Determine the (x, y) coordinate at the center of the cell enclosing the given text.  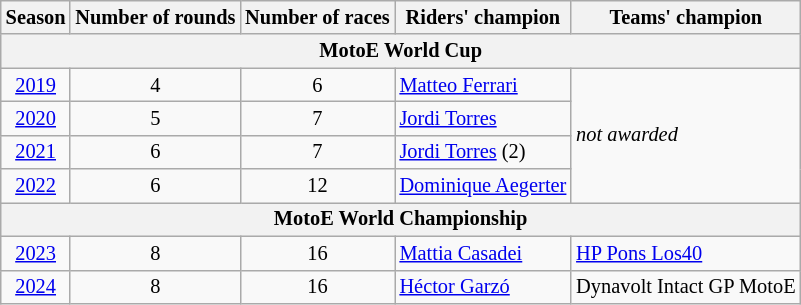
Riders' champion (484, 17)
Dominique Aegerter (484, 186)
MotoE World Cup (401, 51)
2022 (36, 186)
12 (317, 186)
2021 (36, 152)
2023 (36, 253)
2019 (36, 85)
Number of rounds (155, 17)
MotoE World Championship (401, 219)
Season (36, 17)
Héctor Garzó (484, 287)
Dynavolt Intact GP MotoE (686, 287)
HP Pons Los40 (686, 253)
5 (155, 118)
4 (155, 85)
2024 (36, 287)
Teams' champion (686, 17)
Jordi Torres (484, 118)
Mattia Casadei (484, 253)
Number of races (317, 17)
Jordi Torres (2) (484, 152)
Matteo Ferrari (484, 85)
not awarded (686, 136)
2020 (36, 118)
